Scan for the cell matching the given text and deliver its (X, Y) coordinate at center. 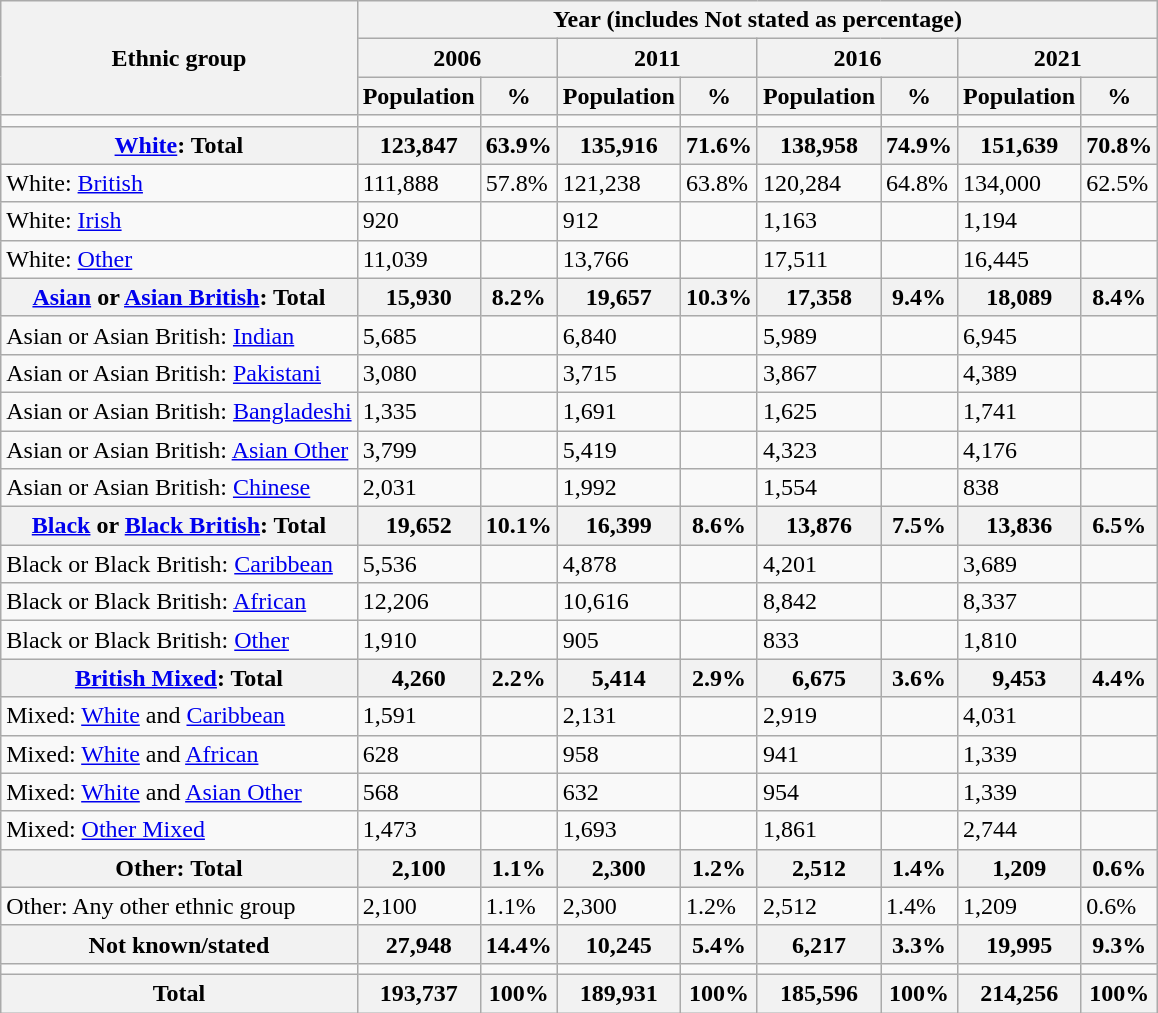
3,689 (1020, 564)
19,652 (418, 526)
111,888 (418, 183)
Asian or Asian British: Asian Other (179, 449)
Asian or Asian British: Chinese (179, 488)
9.4% (920, 297)
4,878 (618, 564)
920 (418, 221)
13,766 (618, 259)
Year (includes Not stated as percentage) (758, 20)
905 (618, 640)
Asian or Asian British: Bangladeshi (179, 411)
1,591 (418, 716)
1,554 (818, 488)
63.8% (718, 183)
Black or Black British: Total (179, 526)
912 (618, 221)
71.6% (718, 145)
1,992 (618, 488)
British Mixed: Total (179, 678)
Mixed: White and Asian Other (179, 792)
8.2% (518, 297)
Black or Black British: Other (179, 640)
3,867 (818, 373)
12,206 (418, 602)
1,910 (418, 640)
Ethnic group (179, 58)
628 (418, 754)
2011 (657, 58)
Mixed: White and African (179, 754)
3,799 (418, 449)
White: Total (179, 145)
833 (818, 640)
6.5% (1120, 526)
6,840 (618, 335)
Black or Black British: African (179, 602)
4,031 (1020, 716)
9.3% (1120, 944)
958 (618, 754)
3,080 (418, 373)
954 (818, 792)
2,031 (418, 488)
62.5% (1120, 183)
3.6% (920, 678)
5.4% (718, 944)
11,039 (418, 259)
3,715 (618, 373)
Asian or Asian British: Total (179, 297)
74.9% (920, 145)
8,842 (818, 602)
632 (618, 792)
10.3% (718, 297)
1,810 (1020, 640)
White: Other (179, 259)
White: British (179, 183)
1,861 (818, 830)
18,089 (1020, 297)
57.8% (518, 183)
135,916 (618, 145)
121,238 (618, 183)
120,284 (818, 183)
Other: Total (179, 868)
1,194 (1020, 221)
16,399 (618, 526)
1,691 (618, 411)
2,919 (818, 716)
10.1% (518, 526)
Mixed: White and Caribbean (179, 716)
193,737 (418, 993)
4,176 (1020, 449)
134,000 (1020, 183)
214,256 (1020, 993)
5,989 (818, 335)
1,741 (1020, 411)
7.5% (920, 526)
2.2% (518, 678)
9,453 (1020, 678)
4.4% (1120, 678)
19,995 (1020, 944)
17,511 (818, 259)
Not known/stated (179, 944)
10,616 (618, 602)
13,836 (1020, 526)
151,639 (1020, 145)
5,536 (418, 564)
5,414 (618, 678)
Mixed: Other Mixed (179, 830)
1,625 (818, 411)
14.4% (518, 944)
19,657 (618, 297)
1,473 (418, 830)
5,419 (618, 449)
Black or Black British: Caribbean (179, 564)
4,260 (418, 678)
568 (418, 792)
63.9% (518, 145)
Other: Any other ethnic group (179, 906)
6,675 (818, 678)
4,323 (818, 449)
17,358 (818, 297)
1,163 (818, 221)
4,389 (1020, 373)
16,445 (1020, 259)
10,245 (618, 944)
123,847 (418, 145)
838 (1020, 488)
941 (818, 754)
15,930 (418, 297)
2,744 (1020, 830)
2021 (1058, 58)
2006 (457, 58)
White: Irish (179, 221)
8.4% (1120, 297)
Asian or Asian British: Pakistani (179, 373)
2016 (857, 58)
1,693 (618, 830)
5,685 (418, 335)
138,958 (818, 145)
6,945 (1020, 335)
70.8% (1120, 145)
64.8% (920, 183)
27,948 (418, 944)
185,596 (818, 993)
Total (179, 993)
Asian or Asian British: Indian (179, 335)
8,337 (1020, 602)
189,931 (618, 993)
4,201 (818, 564)
13,876 (818, 526)
1,335 (418, 411)
3.3% (920, 944)
2,131 (618, 716)
2.9% (718, 678)
6,217 (818, 944)
8.6% (718, 526)
